From the cell containing the given text, extract its center point as [X, Y] coordinate. 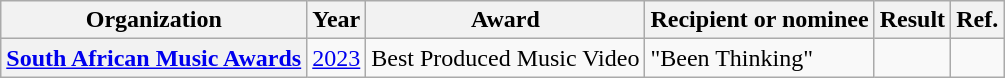
Recipient or nominee [760, 20]
Result [912, 20]
2023 [336, 58]
Award [506, 20]
Ref. [978, 20]
Organization [154, 20]
South African Music Awards [154, 58]
Year [336, 20]
"Been Thinking" [760, 58]
Best Produced Music Video [506, 58]
